Capture the cell that displays the provided text and extract its (X, Y) central coordinate. 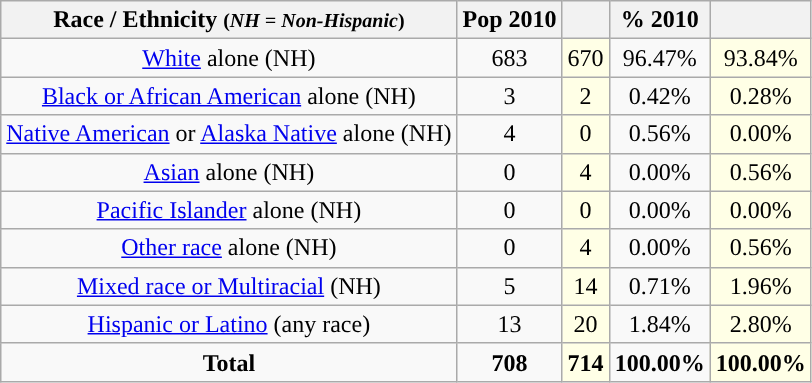
3 (510, 96)
Native American or Alaska Native alone (NH) (229, 134)
1.84% (660, 324)
708 (510, 362)
Race / Ethnicity (NH = Non-Hispanic) (229, 20)
Pacific Islander alone (NH) (229, 210)
714 (586, 362)
683 (510, 58)
0.28% (760, 96)
% 2010 (660, 20)
13 (510, 324)
14 (586, 286)
5 (510, 286)
96.47% (660, 58)
Other race alone (NH) (229, 248)
93.84% (760, 58)
670 (586, 58)
Total (229, 362)
Mixed race or Multiracial (NH) (229, 286)
1.96% (760, 286)
2.80% (760, 324)
2 (586, 96)
0.71% (660, 286)
White alone (NH) (229, 58)
Asian alone (NH) (229, 172)
20 (586, 324)
0.42% (660, 96)
Black or African American alone (NH) (229, 96)
Hispanic or Latino (any race) (229, 324)
Pop 2010 (510, 20)
